Return the [X, Y] coordinate for the center point of the cell that contains the specified text.  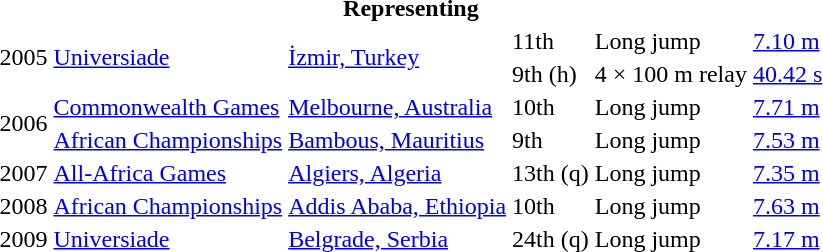
40.42 s [787, 74]
Addis Ababa, Ethiopia [398, 206]
13th (q) [551, 173]
9th [551, 140]
7.35 m [787, 173]
7.53 m [787, 140]
Universiade [168, 58]
Melbourne, Australia [398, 107]
4 × 100 m relay [670, 74]
7.63 m [787, 206]
11th [551, 41]
Commonwealth Games [168, 107]
9th (h) [551, 74]
All-Africa Games [168, 173]
İzmir, Turkey [398, 58]
7.10 m [787, 41]
Algiers, Algeria [398, 173]
7.71 m [787, 107]
Bambous, Mauritius [398, 140]
